Search for the cell housing the specified text and yield its (x, y) center coordinate. 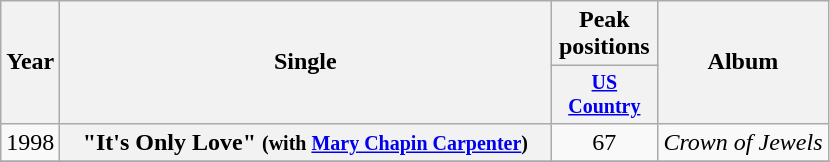
Year (30, 62)
US Country (604, 94)
Crown of Jewels (743, 142)
"It's Only Love" (with Mary Chapin Carpenter) (306, 142)
Single (306, 62)
Peak positions (604, 34)
67 (604, 142)
1998 (30, 142)
Album (743, 62)
